Provide the (x, y) coordinate of the cell's center where the given text is located.  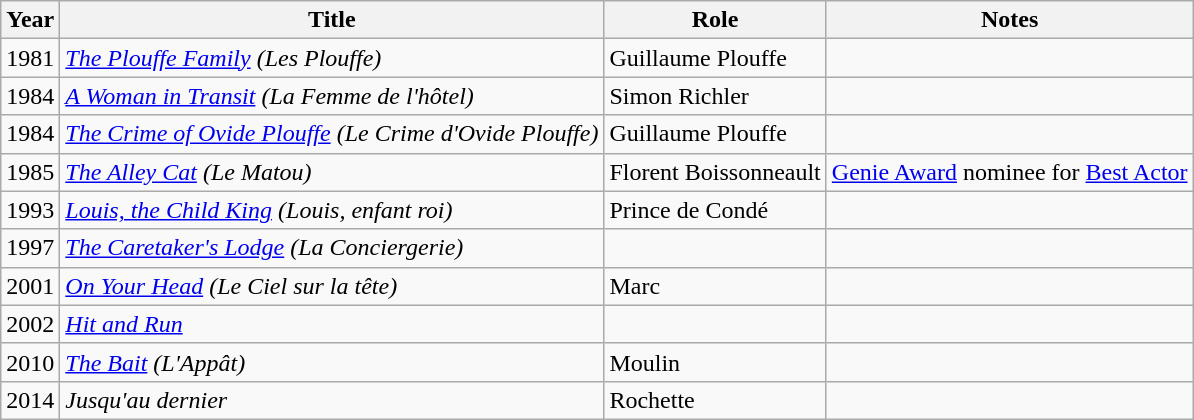
The Crime of Ovide Plouffe (Le Crime d'Ovide Plouffe) (332, 134)
Florent Boissonneault (715, 172)
The Plouffe Family (Les Plouffe) (332, 58)
The Bait (L'Appât) (332, 362)
Role (715, 20)
Genie Award nominee for Best Actor (1010, 172)
The Alley Cat (Le Matou) (332, 172)
Moulin (715, 362)
A Woman in Transit (La Femme de l'hôtel) (332, 96)
Marc (715, 286)
1997 (30, 248)
Simon Richler (715, 96)
1993 (30, 210)
Rochette (715, 400)
On Your Head (Le Ciel sur la tête) (332, 286)
1981 (30, 58)
Notes (1010, 20)
Louis, the Child King (Louis, enfant roi) (332, 210)
Year (30, 20)
Hit and Run (332, 324)
2001 (30, 286)
1985 (30, 172)
2010 (30, 362)
Jusqu'au dernier (332, 400)
Title (332, 20)
2014 (30, 400)
Prince de Condé (715, 210)
The Caretaker's Lodge (La Conciergerie) (332, 248)
2002 (30, 324)
